Output the [x, y] coordinate of the center of the cell containing the given text.  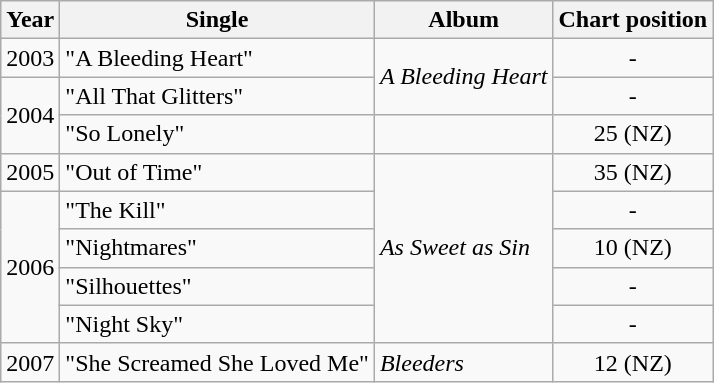
Year [30, 20]
2005 [30, 172]
12 (NZ) [633, 362]
"So Lonely" [218, 134]
Single [218, 20]
25 (NZ) [633, 134]
A Bleeding Heart [464, 77]
35 (NZ) [633, 172]
"The Kill" [218, 210]
Album [464, 20]
2007 [30, 362]
"All That Glitters" [218, 96]
2006 [30, 267]
Chart position [633, 20]
"She Screamed She Loved Me" [218, 362]
"Out of Time" [218, 172]
2003 [30, 58]
"Night Sky" [218, 324]
"Nightmares" [218, 248]
"A Bleeding Heart" [218, 58]
As Sweet as Sin [464, 248]
Bleeders [464, 362]
2004 [30, 115]
10 (NZ) [633, 248]
"Silhouettes" [218, 286]
